Detect which cell encompasses the target text, then output its [X, Y] center coordinate. 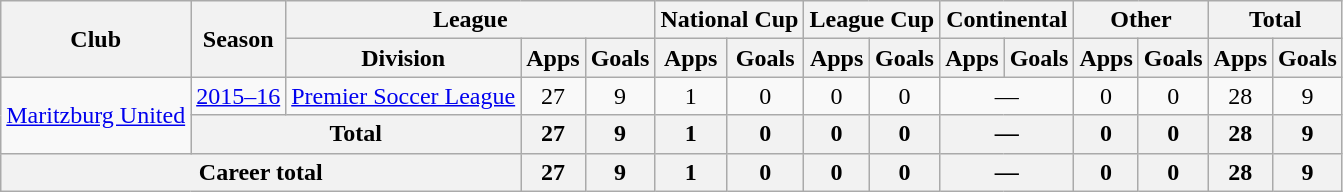
Continental [1007, 20]
National Cup [730, 20]
Other [1141, 20]
Season [238, 39]
2015–16 [238, 96]
League [470, 20]
Division [404, 58]
League Cup [872, 20]
Career total [261, 172]
Maritzburg United [96, 115]
Club [96, 39]
Premier Soccer League [404, 96]
